Capture the cell that displays the provided text and extract its [x, y] central coordinate. 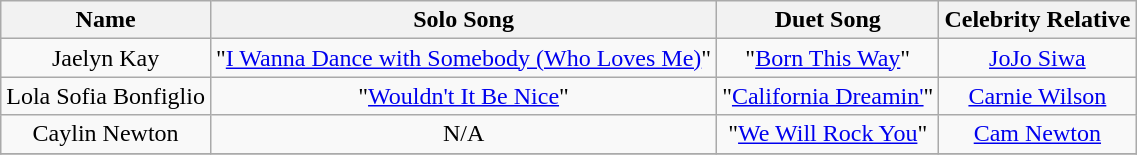
Solo Song [463, 20]
Carnie Wilson [1038, 96]
Lola Sofia Bonfiglio [106, 96]
"I Wanna Dance with Somebody (Who Loves Me)" [463, 58]
Caylin Newton [106, 134]
"We Will Rock You" [828, 134]
Jaelyn Kay [106, 58]
N/A [463, 134]
JoJo Siwa [1038, 58]
"California Dreamin'" [828, 96]
"Born This Way" [828, 58]
"Wouldn't It Be Nice" [463, 96]
Name [106, 20]
Cam Newton [1038, 134]
Celebrity Relative [1038, 20]
Duet Song [828, 20]
